Capture the cell that displays the provided text and extract its (x, y) central coordinate. 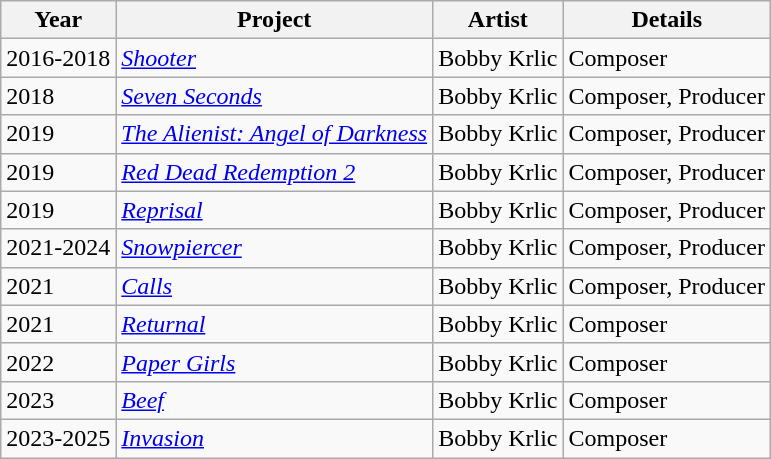
2018 (58, 96)
2016-2018 (58, 58)
Calls (274, 286)
Details (666, 20)
Artist (498, 20)
2023-2025 (58, 438)
Paper Girls (274, 362)
Reprisal (274, 210)
Seven Seconds (274, 96)
Project (274, 20)
Year (58, 20)
2022 (58, 362)
Beef (274, 400)
Snowpiercer (274, 248)
Returnal (274, 324)
2023 (58, 400)
2021-2024 (58, 248)
The Alienist: Angel of Darkness (274, 134)
Shooter (274, 58)
Invasion (274, 438)
Red Dead Redemption 2 (274, 172)
